Output the [x, y] coordinate of the center of the cell containing the given text.  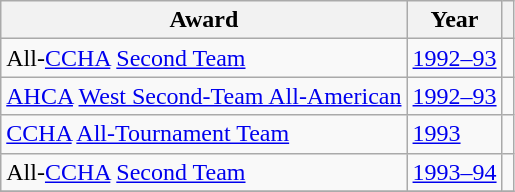
CCHA All-Tournament Team [204, 134]
1993–94 [454, 172]
1993 [454, 134]
Award [204, 20]
Year [454, 20]
AHCA West Second-Team All-American [204, 96]
